Return [X, Y] of the center of cell containing provided text 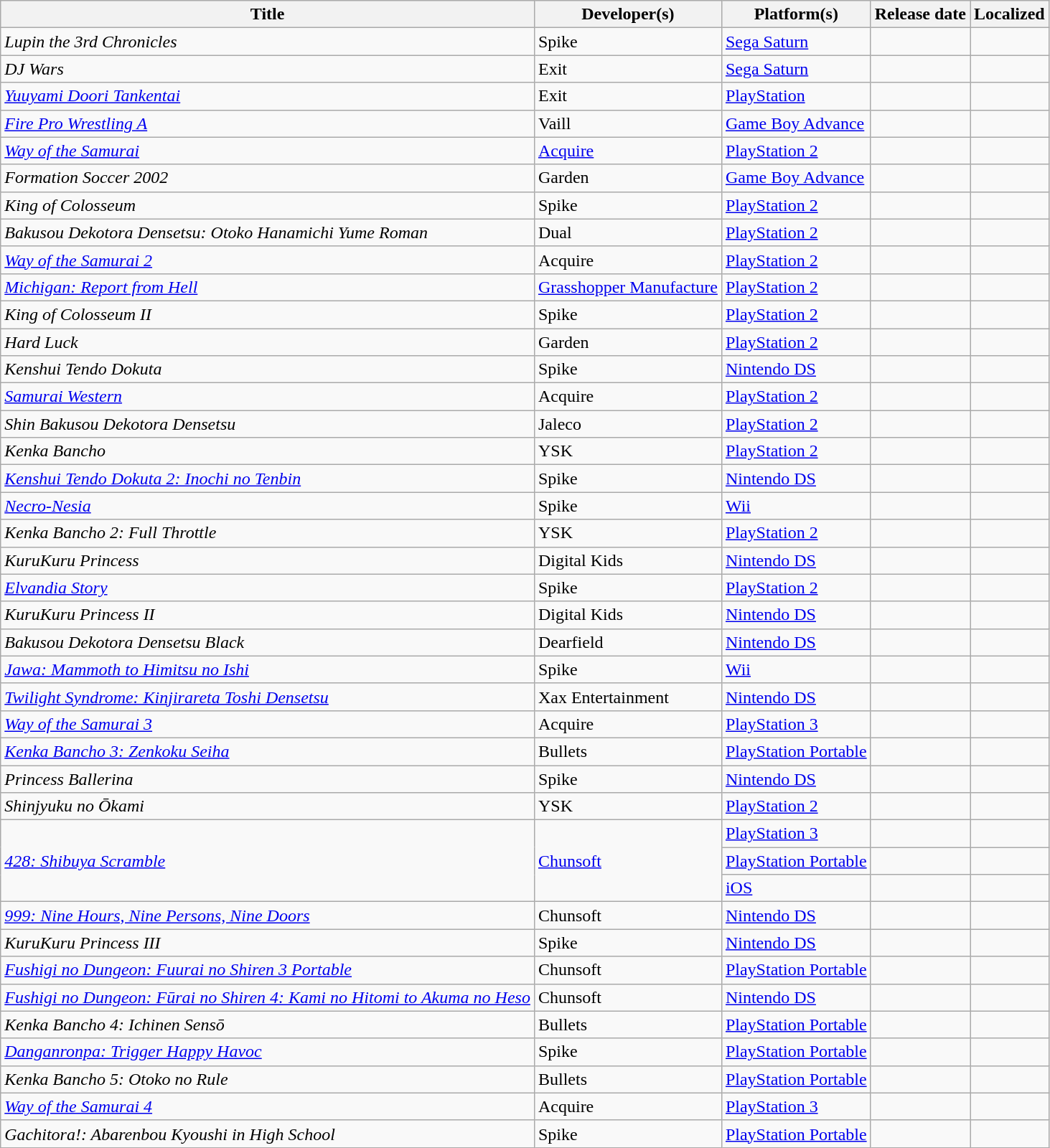
KuruKuru Princess II [268, 615]
Jaleco [627, 424]
PlayStation [796, 96]
Kenka Bancho [268, 451]
Vaill [627, 123]
Kenka Bancho 4: Ichinen Sensō [268, 1025]
Fire Pro Wrestling A [268, 123]
Formation Soccer 2002 [268, 178]
King of Colosseum II [268, 314]
Kenshui Tendo Dokuta [268, 370]
DJ Wars [268, 69]
Grasshopper Manufacture [627, 287]
Jawa: Mammoth to Himitsu no Ishi [268, 669]
Kenshui Tendo Dokuta 2: Inochi no Tenbin [268, 479]
Bakusou Dekotora Densetsu Black [268, 642]
Shin Bakusou Dekotora Densetsu [268, 424]
Kenka Bancho 5: Otoko no Rule [268, 1079]
Title [268, 14]
Kenka Bancho 2: Full Throttle [268, 533]
Gachitora!: Abarenbou Kyoushi in High School [268, 1134]
Localized [1010, 14]
KuruKuru Princess [268, 560]
428: Shibuya Scramble [268, 861]
Michigan: Report from Hell [268, 287]
Samurai Western [268, 397]
999: Nine Hours, Nine Persons, Nine Doors [268, 916]
Elvandia Story [268, 588]
Dual [627, 232]
Shinjyuku no Ōkami [268, 806]
Release date [920, 14]
Hard Luck [268, 342]
Yuuyami Doori Tankentai [268, 96]
Way of the Samurai [268, 151]
Bakusou Dekotora Densetsu: Otoko Hanamichi Yume Roman [268, 232]
Platform(s) [796, 14]
Dearfield [627, 642]
KuruKuru Princess III [268, 943]
King of Colosseum [268, 205]
Necro-Nesia [268, 506]
Kenka Bancho 3: Zenkoku Seiha [268, 751]
Fushigi no Dungeon: Fūrai no Shiren 4: Kami no Hitomi to Akuma no Heso [268, 997]
Way of the Samurai 4 [268, 1106]
iOS [796, 888]
Way of the Samurai 2 [268, 260]
Fushigi no Dungeon: Fuurai no Shiren 3 Portable [268, 970]
Princess Ballerina [268, 778]
Twilight Syndrome: Kinjirareta Toshi Densetsu [268, 697]
Xax Entertainment [627, 697]
Developer(s) [627, 14]
Way of the Samurai 3 [268, 724]
Lupin the 3rd Chronicles [268, 42]
Danganronpa: Trigger Happy Havoc [268, 1052]
